For the text-containing cell, return its midpoint in (X, Y) coordinate format. 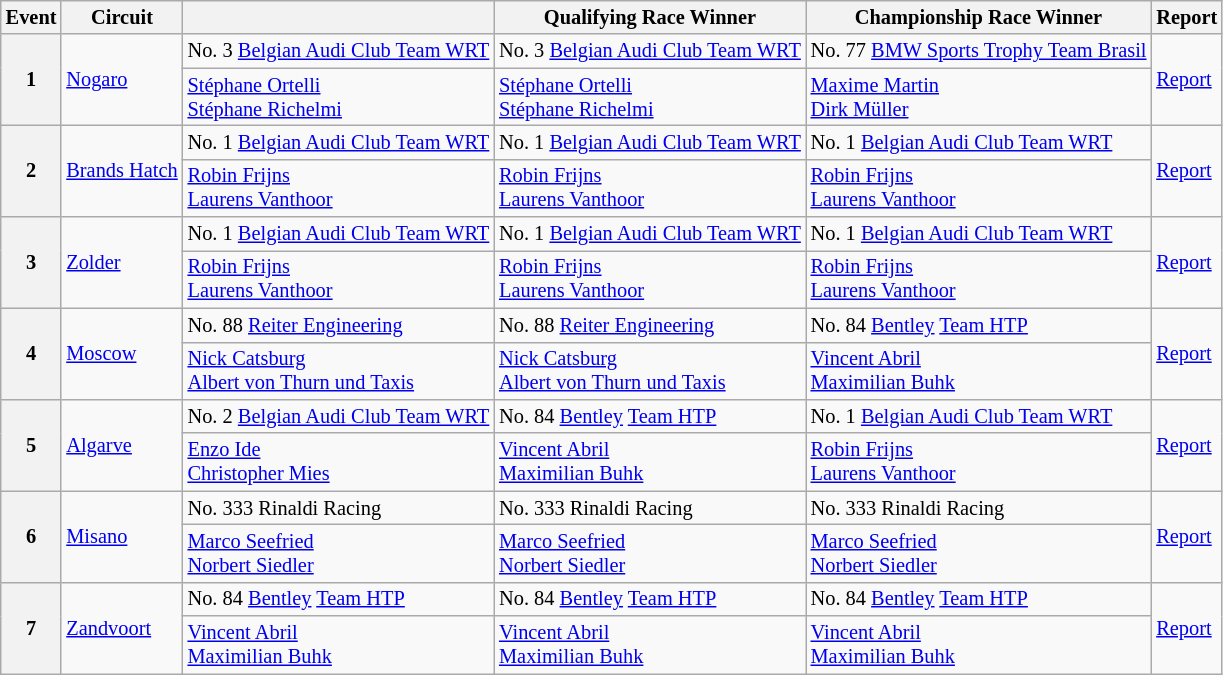
No. 2 Belgian Audi Club Team WRT (339, 416)
Brands Hatch (122, 170)
6 (32, 536)
Moscow (122, 354)
5 (32, 444)
Enzo Ide Christopher Mies (339, 462)
Event (32, 17)
Circuit (122, 17)
Championship Race Winner (979, 17)
2 (32, 170)
Nogaro (122, 80)
3 (32, 262)
Misano (122, 536)
7 (32, 628)
Zolder (122, 262)
Zandvoort (122, 628)
1 (32, 80)
Algarve (122, 444)
No. 77 BMW Sports Trophy Team Brasil (979, 51)
4 (32, 354)
Maxime Martin Dirk Müller (979, 97)
Qualifying Race Winner (650, 17)
